Provide the (x, y) coordinate of the cell's center where the given text is located.  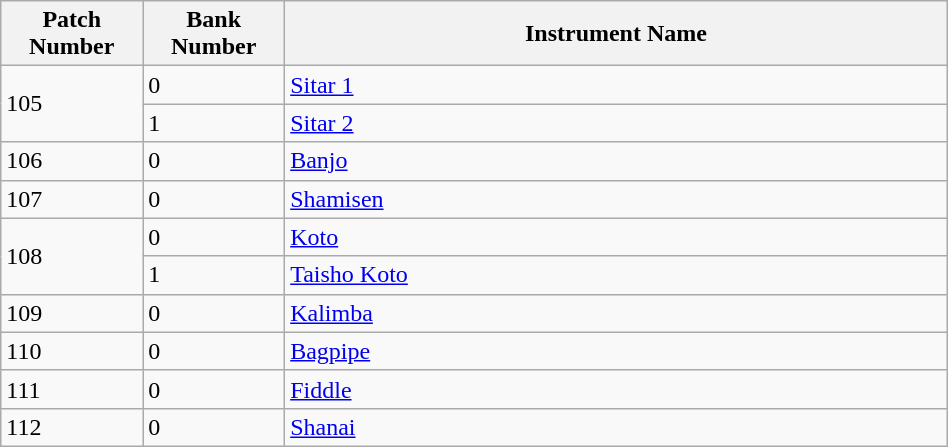
106 (72, 161)
Sitar 2 (616, 123)
Shamisen (616, 199)
Kalimba (616, 313)
Bagpipe (616, 351)
112 (72, 427)
Patch Number (72, 34)
109 (72, 313)
Koto (616, 237)
110 (72, 351)
Banjo (616, 161)
Taisho Koto (616, 275)
108 (72, 256)
Instrument Name (616, 34)
Sitar 1 (616, 85)
105 (72, 104)
Fiddle (616, 389)
Shanai (616, 427)
107 (72, 199)
Bank Number (214, 34)
111 (72, 389)
